Pinpoint the cell where the given text exists, returning its [x, y] midpoint coordinate. 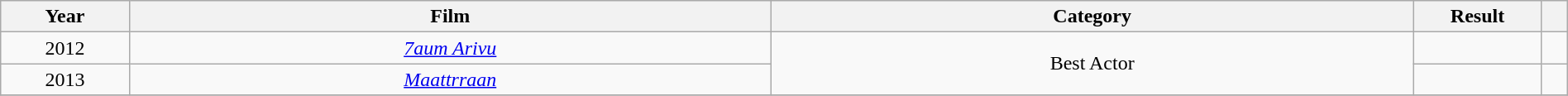
2013 [65, 79]
7aum Arivu [450, 48]
Maattrraan [450, 79]
Result [1477, 17]
Best Actor [1092, 64]
Film [450, 17]
Category [1092, 17]
2012 [65, 48]
Year [65, 17]
